Return [x, y] of the center of cell containing provided text 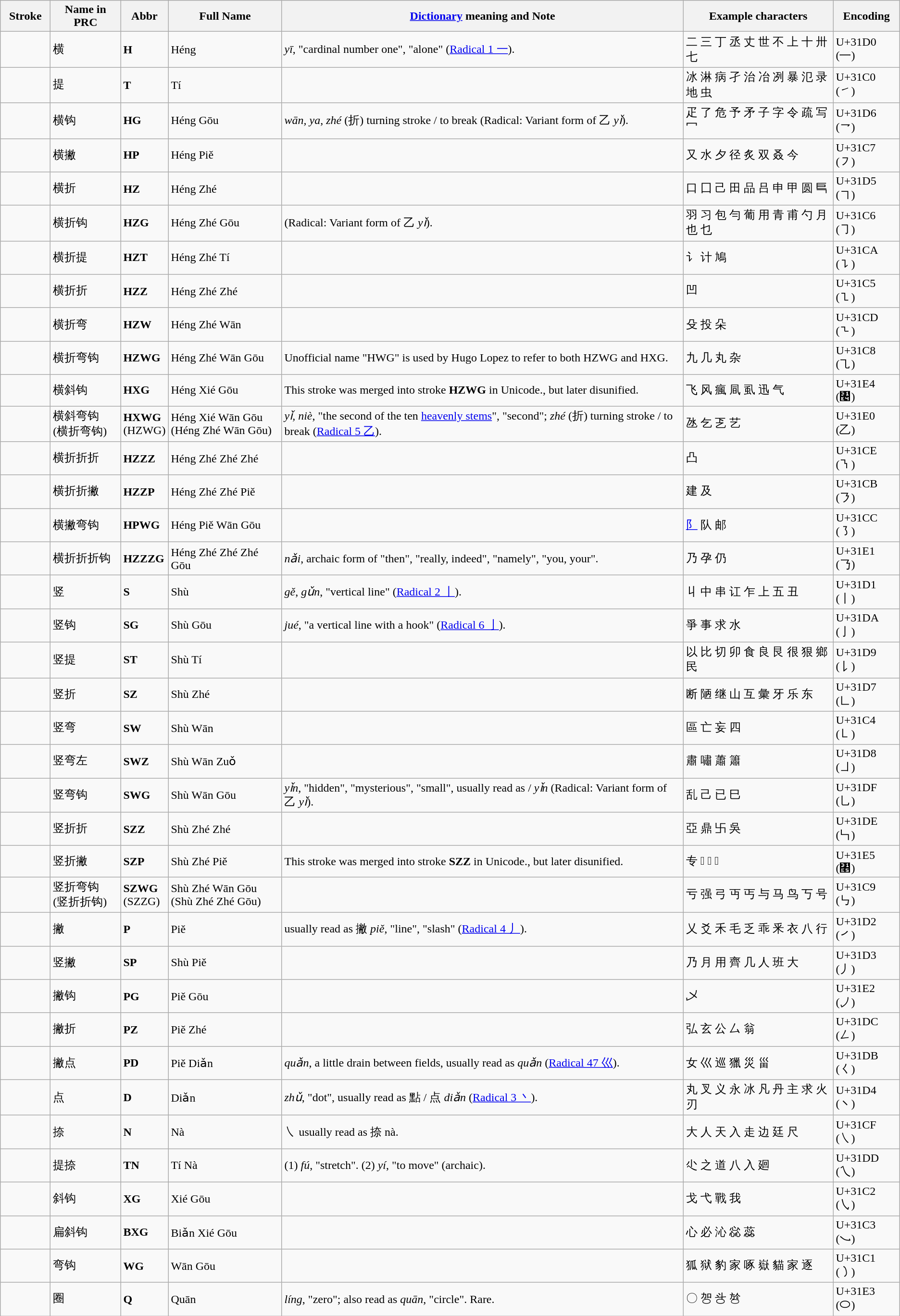
竖弯 [86, 728]
Héng Zhé Tí [225, 258]
弯钩 [86, 1266]
Héng Xié Gōu [225, 390]
丸 叉 义 永 冰 凡 丹 主 求 火 刃 [758, 1097]
U+31CE (㇎) [866, 459]
U+31DE (㇞) [866, 829]
Shù Zhé [225, 695]
H [144, 50]
Héng Zhé Wān [225, 324]
SZP [144, 861]
HZG [144, 223]
U+31C4 (㇄) [866, 728]
Héng Zhé Gōu [225, 223]
凹 [758, 291]
圈 [86, 1299]
Piě Zhé [225, 1030]
撇钩 [86, 996]
yǐ, niè, "the second of the ten heavenly stems", "second"; zhé (折) turning stroke / to break (Radical 5 乙). [483, 423]
SWZ [144, 761]
疋 了 危 予 矛 子 字 令 疏 写 冖 [758, 121]
U+31DB (㇛) [866, 1063]
(1) fú, "stretch". (2) yí, "to move" (archaic). [483, 1166]
WG [144, 1266]
HZZ [144, 291]
爭 事 求 水 [758, 625]
TN [144, 1166]
大 人 天 入 走 边 廷 尺 [758, 1132]
Nà [225, 1132]
狐 狱 豹 家 啄 嶽 貓 家 逐 [758, 1266]
Quān [225, 1299]
横钩 [86, 121]
斜钩 [86, 1199]
Héng Zhé Wān Gōu [225, 358]
凸 [758, 459]
捺 [86, 1132]
撇 [86, 929]
竖折弯钩(竖折折钩) [86, 894]
横折提 [86, 258]
亞 鼎 卐 吳 [758, 829]
U+31CD (㇍) [866, 324]
U+31D3 (㇓) [866, 963]
yǐn, "hidden", "mysterious", "small", usually read as / yǐn (Radical: Variant form of 乙 yǐ). [483, 795]
肅 嘯 蕭 簫 [758, 761]
U+31D7 (㇗) [866, 695]
Name in PRC [86, 16]
羽 习 包 勻 葡 用 青 甫 勺 月 也 乜 [758, 223]
U+31E1 (㇡) [866, 559]
U+31E2 (㇢) [866, 996]
Héng Zhé Zhé Zhé [225, 459]
竖弯左 [86, 761]
横 [86, 50]
殳 投 朵 [758, 324]
二 三 丁 丞 丈 世 不 上 十 卅 七 [758, 50]
HPWG [144, 525]
U+31C1 (㇁) [866, 1266]
Héng Zhé Zhé [225, 291]
PZ [144, 1030]
U+31E0 (㇠) [866, 423]
Unofficial name "HWG" is used by Hugo Lopez to refer to both HZWG and HXG. [483, 358]
U+31C0 (㇀) [866, 85]
Abbr [144, 16]
U+31D9 (㇙) [866, 660]
横斜弯钩(横折弯钩) [86, 423]
SWG [144, 795]
SP [144, 963]
Héng [225, 50]
U+31CB (㇋) [866, 492]
〇 㔔 㪳 㫈 [758, 1299]
HZW [144, 324]
心 必 沁 惢 蕊 [758, 1232]
竖钩 [86, 625]
横折弯 [86, 324]
横折折折 [86, 459]
竖折折 [86, 829]
乃 月 用 齊 几 人 班 大 [758, 963]
阝 队 邮 [758, 525]
HZT [144, 258]
乱 己 已 巳 [758, 795]
Héng Gōu [225, 121]
飞 风 瘋 凬 虱 迅 气 [758, 390]
SZZ [144, 829]
Piě [225, 929]
T [144, 85]
D [144, 1097]
U+31DC (㇜) [866, 1030]
U+31D5 (㇕) [866, 189]
This stroke was merged into stroke SZZ in Unicode., but later disunified. [483, 861]
U+31D8 (㇘) [866, 761]
建 及 [758, 492]
竖折撇 [86, 861]
点 [86, 1097]
Biǎn Xié Gōu [225, 1232]
This stroke was merged into stroke HZWG in Unicode., but later disunified. [483, 390]
U+31DD (㇝) [866, 1166]
以 比 切 卯 食 良 艮 很 狠 鄉 民 [758, 660]
断 陋 继 山 互 彙 牙 乐 东 [758, 695]
Tí [225, 85]
横斜钩 [86, 390]
U+31E5 (㇥) [866, 861]
quǎn, a little drain between fields, usually read as quǎn (Radical 47 巛). [483, 1063]
Stroke [25, 16]
U+31DA (㇚) [866, 625]
Encoding [866, 16]
PD [144, 1063]
U+31C7 (㇇) [866, 155]
nǎi, archaic form of "then", "really, indeed", "namely", "you, your". [483, 559]
Shù [225, 592]
U+31CC (㇌) [866, 525]
横撇弯钩 [86, 525]
Piě Diǎn [225, 1063]
U+31C8 (㇈) [866, 358]
U+31D1 (㇑) [866, 592]
Full Name [225, 16]
HG [144, 121]
Diǎn [225, 1097]
讠 计 鳩 [758, 258]
Héng Zhé Zhé Piě [225, 492]
横折弯钩 [86, 358]
撇点 [86, 1063]
扁斜钩 [86, 1232]
usually read as 撇 piě, "line", "slash" (Radical 4 丿). [483, 929]
HZZP [144, 492]
戈 弋 戰 我 [758, 1199]
乃 孕 仍 [758, 559]
(Radical: Variant form of 乙 yǐ). [483, 223]
gě, gǔn, "vertical line" (Radical 2 丨). [483, 592]
Q [144, 1299]
Shù Wān [225, 728]
Xié Gōu [225, 1199]
U+31C6 (㇆) [866, 223]
Tí Nà [225, 1166]
Dictionary meaning and Note [483, 16]
竖提 [86, 660]
横折折 [86, 291]
乂 爻 禾 毛 乏 乖 釆 衣 八 行 [758, 929]
竖弯钩 [86, 795]
专 𧦮 𤓷 𤦡 [758, 861]
U+31CF (㇏) [866, 1132]
U+31E3 (㇣) [866, 1299]
SG [144, 625]
XG [144, 1199]
wān, ya, zhé (折) turning stroke / to break (Radical: Variant form of 乙 yǐ). [483, 121]
竖折 [86, 695]
HZZZG [144, 559]
U+31E4 (㇤) [866, 390]
Shù Wān Zuǒ [225, 761]
HZ [144, 189]
U+31C3 (㇃) [866, 1232]
jué, "a vertical line with a hook" (Radical 6 亅). [483, 625]
U+31D4 (㇔) [866, 1097]
横折钩 [86, 223]
SW [144, 728]
HP [144, 155]
HZZZ [144, 459]
丩 中 串 讧 乍 上 五 丑 [758, 592]
Héng Piě Wān Gōu [225, 525]
Shù Gōu [225, 625]
Example characters [758, 16]
Héng Xié Wān Gōu(Héng Zhé Wān Gōu) [225, 423]
Piě Gōu [225, 996]
HXWG(HZWG) [144, 423]
líng, "zero"; also read as quān, "circle". Rare. [483, 1299]
横折折折钩 [86, 559]
U+31C9 (㇉) [866, 894]
U+31D0 (㇐) [866, 50]
㇏ usually read as 捺 nà. [483, 1132]
竖 [86, 592]
U+31C5 (㇅) [866, 291]
乄 [758, 996]
Héng Zhé Zhé Zhé Gōu [225, 559]
BXG [144, 1232]
Shù Wān Gōu [225, 795]
冰 淋 病 孑 治 冶 冽 暴 氾 录 地 虫 [758, 85]
提 [86, 85]
尐 之 道 八 入 廻 [758, 1166]
P [144, 929]
U+31D2 (㇒) [866, 929]
又 水 夕 径 炙 双 叒 今 [758, 155]
横折 [86, 189]
HZWG [144, 358]
女 巛 巡 獵 災 甾 [758, 1063]
N [144, 1132]
SZ [144, 695]
Shù Piě [225, 963]
Héng Piě [225, 155]
U+31DF (㇟) [866, 795]
提捺 [86, 1166]
U+31D6 (㇖) [866, 121]
SZWG(SZZG) [144, 894]
撇折 [86, 1030]
Shù Zhé Piě [225, 861]
zhǔ, "dot", usually read as 點 / 点 diǎn (Radical 3 丶). [483, 1097]
横撇 [86, 155]
區 亡 妄 四 [758, 728]
Shù Zhé Zhé [225, 829]
PG [144, 996]
口 囗 己 田 品 吕 申 甲 圆 巪 [758, 189]
Héng Zhé [225, 189]
Shù Tí [225, 660]
Shù Zhé Wān Gōu(Shù Zhé Zhé Gōu) [225, 894]
yī, "cardinal number one", "alone" (Radical 1 一). [483, 50]
竖撇 [86, 963]
亏 强 弓 丏 丐 与 马 鸟 丂 号 [758, 894]
九 几 丸 杂 [758, 358]
S [144, 592]
弘 玄 公 厶 翁 [758, 1030]
氹 乞 乤 艺 [758, 423]
U+31CA (㇊) [866, 258]
横折折撇 [86, 492]
U+31C2 (㇂) [866, 1199]
Wān Gōu [225, 1266]
ST [144, 660]
HXG [144, 390]
